Determine the (X, Y) coordinate at the center of the cell enclosing the given text.  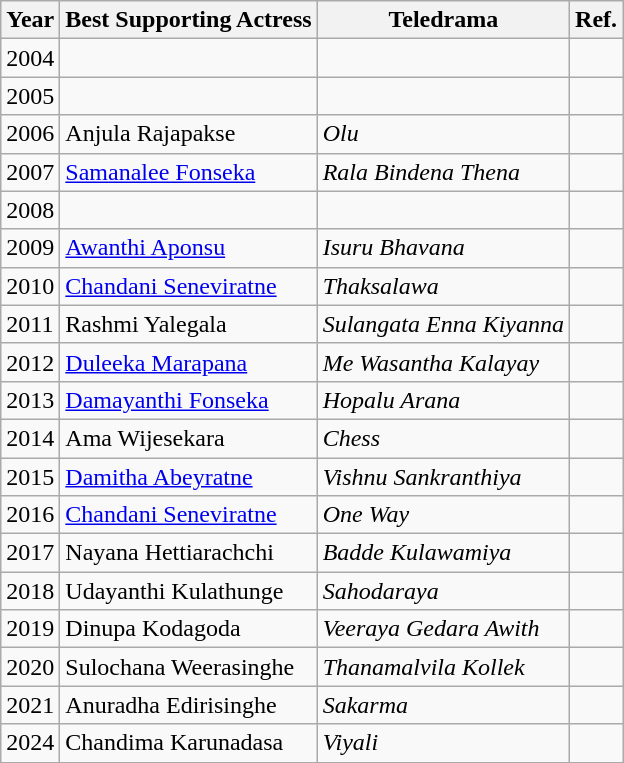
Anuradha Edirisinghe (188, 705)
Nayana Hettiarachchi (188, 553)
Damitha Abeyratne (188, 477)
Thaksalawa (443, 286)
Ama Wijesekara (188, 438)
Rashmi Yalegala (188, 324)
2006 (30, 134)
Samanalee Fonseka (188, 172)
Teledrama (443, 20)
2021 (30, 705)
2007 (30, 172)
2010 (30, 286)
Viyali (443, 743)
2015 (30, 477)
2014 (30, 438)
2019 (30, 629)
2024 (30, 743)
2013 (30, 400)
One Way (443, 515)
Sulangata Enna Kiyanna (443, 324)
Sulochana Weerasinghe (188, 667)
2012 (30, 362)
Year (30, 20)
2018 (30, 591)
Me Wasantha Kalayay (443, 362)
Best Supporting Actress (188, 20)
2016 (30, 515)
Hopalu Arana (443, 400)
Olu (443, 134)
Damayanthi Fonseka (188, 400)
2004 (30, 58)
2011 (30, 324)
Awanthi Aponsu (188, 248)
Veeraya Gedara Awith (443, 629)
Rala Bindena Thena (443, 172)
2008 (30, 210)
Badde Kulawamiya (443, 553)
Ref. (596, 20)
Sakarma (443, 705)
Dinupa Kodagoda (188, 629)
2020 (30, 667)
Thanamalvila Kollek (443, 667)
Duleeka Marapana (188, 362)
Chess (443, 438)
2009 (30, 248)
Chandima Karunadasa (188, 743)
Udayanthi Kulathunge (188, 591)
2005 (30, 96)
Anjula Rajapakse (188, 134)
2017 (30, 553)
Vishnu Sankranthiya (443, 477)
Isuru Bhavana (443, 248)
Sahodaraya (443, 591)
